Detect which cell encompasses the target text, then output its [x, y] center coordinate. 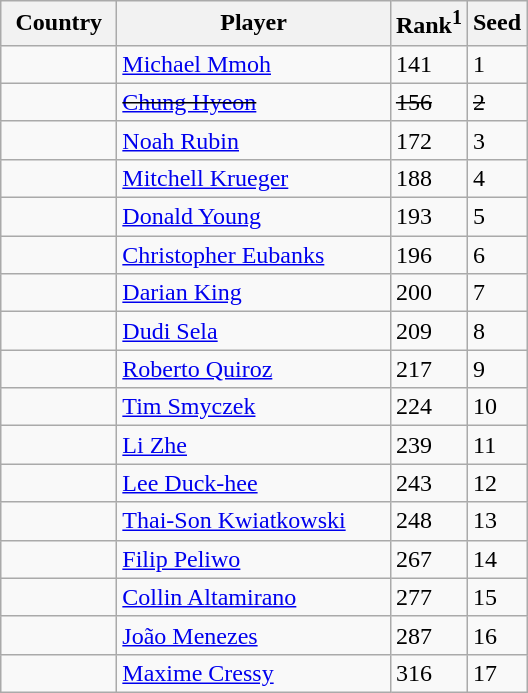
Christopher Eubanks [254, 255]
316 [428, 673]
Roberto Quiroz [254, 369]
277 [428, 597]
217 [428, 369]
9 [496, 369]
14 [496, 559]
Mitchell Krueger [254, 178]
6 [496, 255]
12 [496, 483]
17 [496, 673]
8 [496, 331]
Thai-Son Kwiatkowski [254, 521]
João Menezes [254, 635]
239 [428, 445]
13 [496, 521]
Li Zhe [254, 445]
Michael Mmoh [254, 64]
141 [428, 64]
2 [496, 102]
Country [59, 24]
Tim Smyczek [254, 407]
Lee Duck-hee [254, 483]
196 [428, 255]
5 [496, 217]
209 [428, 331]
Dudi Sela [254, 331]
1 [496, 64]
10 [496, 407]
3 [496, 140]
Rank1 [428, 24]
Noah Rubin [254, 140]
287 [428, 635]
15 [496, 597]
224 [428, 407]
Seed [496, 24]
243 [428, 483]
156 [428, 102]
188 [428, 178]
Collin Altamirano [254, 597]
7 [496, 293]
4 [496, 178]
172 [428, 140]
Player [254, 24]
Filip Peliwo [254, 559]
16 [496, 635]
193 [428, 217]
267 [428, 559]
11 [496, 445]
Donald Young [254, 217]
200 [428, 293]
Chung Hyeon [254, 102]
Maxime Cressy [254, 673]
248 [428, 521]
Darian King [254, 293]
